Extract the [X, Y] coordinate from the center of the cell holding the provided text.  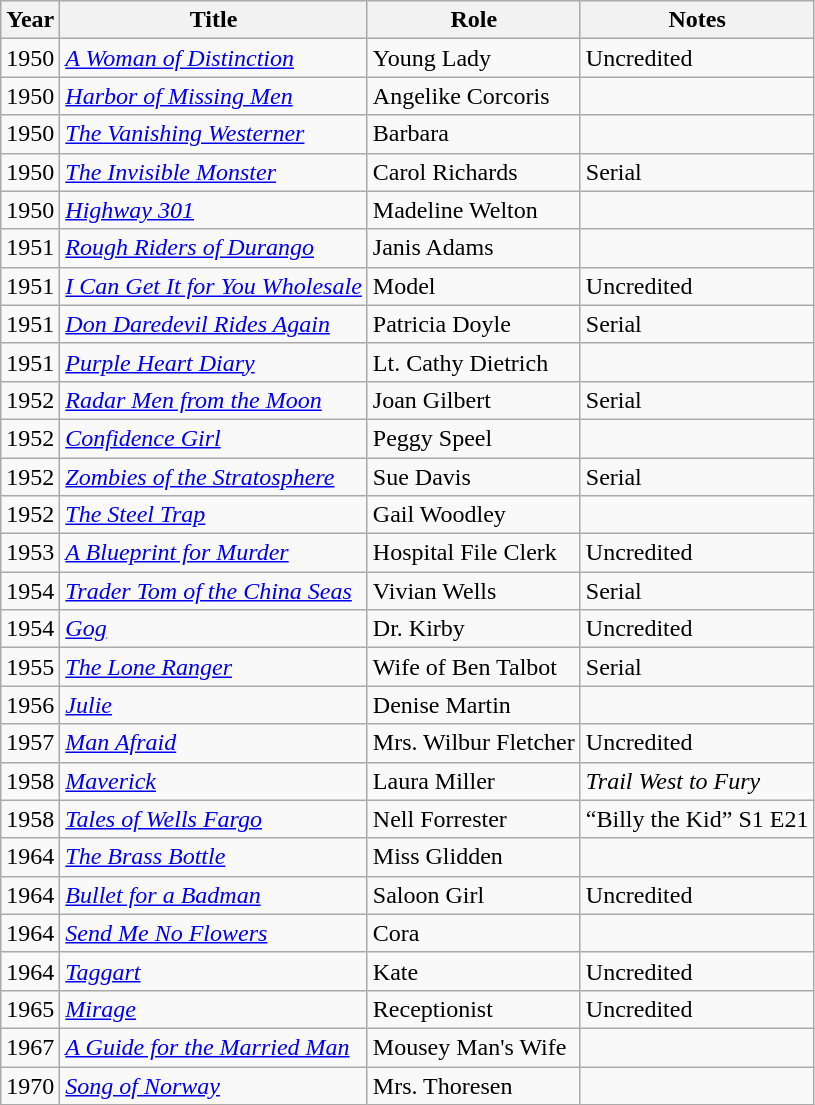
Saloon Girl [474, 895]
Model [474, 286]
Cora [474, 933]
Denise Martin [474, 705]
Laura Miller [474, 781]
The Steel Trap [214, 515]
Highway 301 [214, 210]
Gog [214, 629]
1970 [30, 1085]
Zombies of the Stratosphere [214, 477]
Song of Norway [214, 1085]
1957 [30, 743]
Receptionist [474, 1009]
Confidence Girl [214, 438]
Carol Richards [474, 172]
Angelike Corcoris [474, 96]
The Brass Bottle [214, 857]
The Vanishing Westerner [214, 134]
The Lone Ranger [214, 667]
A Woman of Distinction [214, 58]
1967 [30, 1047]
Trail West to Fury [697, 781]
Radar Men from the Moon [214, 400]
Title [214, 20]
Rough Riders of Durango [214, 248]
Wife of Ben Talbot [474, 667]
Trader Tom of the China Seas [214, 591]
Bullet for a Badman [214, 895]
Mirage [214, 1009]
Hospital File Clerk [474, 553]
A Guide for the Married Man [214, 1047]
Joan Gilbert [474, 400]
Miss Glidden [474, 857]
Man Afraid [214, 743]
Don Daredevil Rides Again [214, 324]
Mrs. Thoresen [474, 1085]
Send Me No Flowers [214, 933]
Peggy Speel [474, 438]
Barbara [474, 134]
Taggart [214, 971]
A Blueprint for Murder [214, 553]
1955 [30, 667]
Harbor of Missing Men [214, 96]
Mousey Man's Wife [474, 1047]
Vivian Wells [474, 591]
Tales of Wells Fargo [214, 819]
I Can Get It for You Wholesale [214, 286]
Madeline Welton [474, 210]
Young Lady [474, 58]
Purple Heart Diary [214, 362]
1965 [30, 1009]
Dr. Kirby [474, 629]
Janis Adams [474, 248]
Julie [214, 705]
Year [30, 20]
Gail Woodley [474, 515]
Lt. Cathy Dietrich [474, 362]
Sue Davis [474, 477]
Kate [474, 971]
The Invisible Monster [214, 172]
Nell Forrester [474, 819]
Mrs. Wilbur Fletcher [474, 743]
Role [474, 20]
1953 [30, 553]
Patricia Doyle [474, 324]
1956 [30, 705]
Maverick [214, 781]
“Billy the Kid” S1 E21 [697, 819]
Notes [697, 20]
